Scan for the cell matching the given text and deliver its (X, Y) coordinate at center. 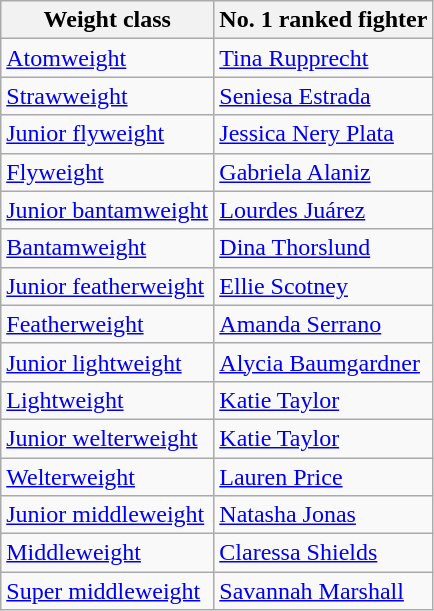
Strawweight (108, 96)
Bantamweight (108, 248)
Welterweight (108, 477)
Featherweight (108, 324)
Ellie Scotney (324, 286)
Gabriela Alaniz (324, 172)
Lightweight (108, 400)
Junior featherweight (108, 286)
Super middleweight (108, 591)
Junior flyweight (108, 134)
Flyweight (108, 172)
Lourdes Juárez (324, 210)
Middleweight (108, 553)
Jessica Nery Plata (324, 134)
Lauren Price (324, 477)
Dina Thorslund (324, 248)
Junior bantamweight (108, 210)
Tina Rupprecht (324, 58)
No. 1 ranked fighter (324, 20)
Savannah Marshall (324, 591)
Junior lightweight (108, 362)
Junior welterweight (108, 438)
Seniesa Estrada (324, 96)
Weight class (108, 20)
Junior middleweight (108, 515)
Natasha Jonas (324, 515)
Claressa Shields (324, 553)
Alycia Baumgardner (324, 362)
Atomweight (108, 58)
Amanda Serrano (324, 324)
